Output the (X, Y) coordinate of the center of the cell containing the given text.  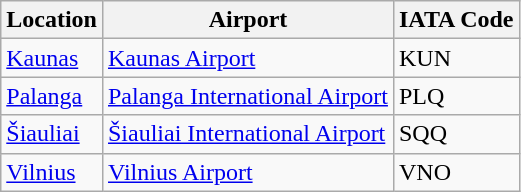
Vilnius Airport (248, 172)
Kaunas Airport (248, 58)
Location (52, 20)
IATA Code (456, 20)
VNO (456, 172)
Šiauliai (52, 134)
SQQ (456, 134)
Palanga (52, 96)
Šiauliai International Airport (248, 134)
Vilnius (52, 172)
Airport (248, 20)
Palanga International Airport (248, 96)
PLQ (456, 96)
KUN (456, 58)
Kaunas (52, 58)
